Determine the (X, Y) coordinate at the center of the cell enclosing the given text.  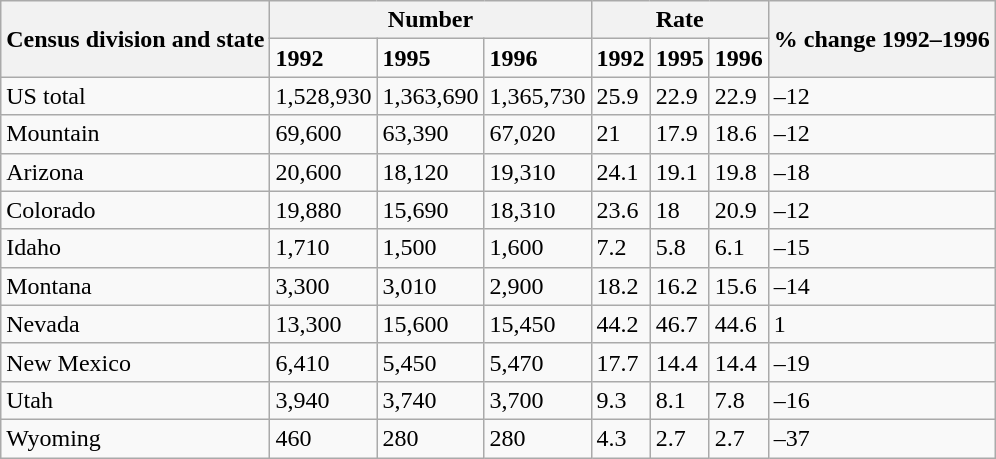
5,470 (538, 362)
19,880 (324, 210)
Mountain (136, 134)
–18 (882, 172)
Census division and state (136, 39)
7.2 (620, 248)
46.7 (680, 324)
25.9 (620, 96)
24.1 (620, 172)
8.1 (680, 400)
7.8 (738, 400)
9.3 (620, 400)
1,528,930 (324, 96)
US total (136, 96)
18.6 (738, 134)
Montana (136, 286)
19.8 (738, 172)
1,710 (324, 248)
3,740 (430, 400)
1,365,730 (538, 96)
5,450 (430, 362)
Colorado (136, 210)
18 (680, 210)
–16 (882, 400)
1,600 (538, 248)
1 (882, 324)
23.6 (620, 210)
Nevada (136, 324)
17.9 (680, 134)
Idaho (136, 248)
15,450 (538, 324)
–14 (882, 286)
18.2 (620, 286)
21 (620, 134)
19,310 (538, 172)
18,310 (538, 210)
Wyoming (136, 438)
3,940 (324, 400)
20.9 (738, 210)
67,020 (538, 134)
1,363,690 (430, 96)
–37 (882, 438)
Number (430, 20)
Utah (136, 400)
460 (324, 438)
–15 (882, 248)
% change 1992–1996 (882, 39)
Rate (680, 20)
5.8 (680, 248)
44.6 (738, 324)
Arizona (136, 172)
6,410 (324, 362)
18,120 (430, 172)
13,300 (324, 324)
19.1 (680, 172)
44.2 (620, 324)
17.7 (620, 362)
15,690 (430, 210)
4.3 (620, 438)
6.1 (738, 248)
20,600 (324, 172)
16.2 (680, 286)
3,010 (430, 286)
3,300 (324, 286)
–19 (882, 362)
New Mexico (136, 362)
3,700 (538, 400)
2,900 (538, 286)
15,600 (430, 324)
1,500 (430, 248)
15.6 (738, 286)
69,600 (324, 134)
63,390 (430, 134)
